Output the [x, y] coordinate of the center of the cell containing the given text.  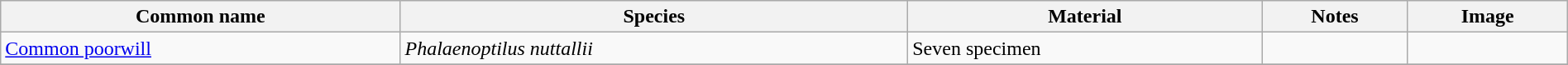
Notes [1335, 17]
Species [654, 17]
Common name [200, 17]
Image [1487, 17]
Seven specimen [1085, 48]
Common poorwill [200, 48]
Material [1085, 17]
Phalaenoptilus nuttallii [654, 48]
